Return [x, y] of the center of cell containing provided text 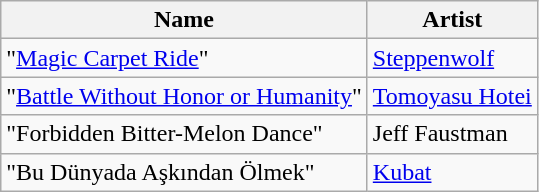
"Forbidden Bitter-Melon Dance" [184, 134]
Name [184, 20]
Jeff Faustman [452, 134]
"Bu Dünyada Aşkından Ölmek" [184, 172]
"Magic Carpet Ride" [184, 58]
"Battle Without Honor or Humanity" [184, 96]
Kubat [452, 172]
Steppenwolf [452, 58]
Artist [452, 20]
Tomoyasu Hotei [452, 96]
